Find where the given text appears and provide that cell's center as [X, Y] coordinate. 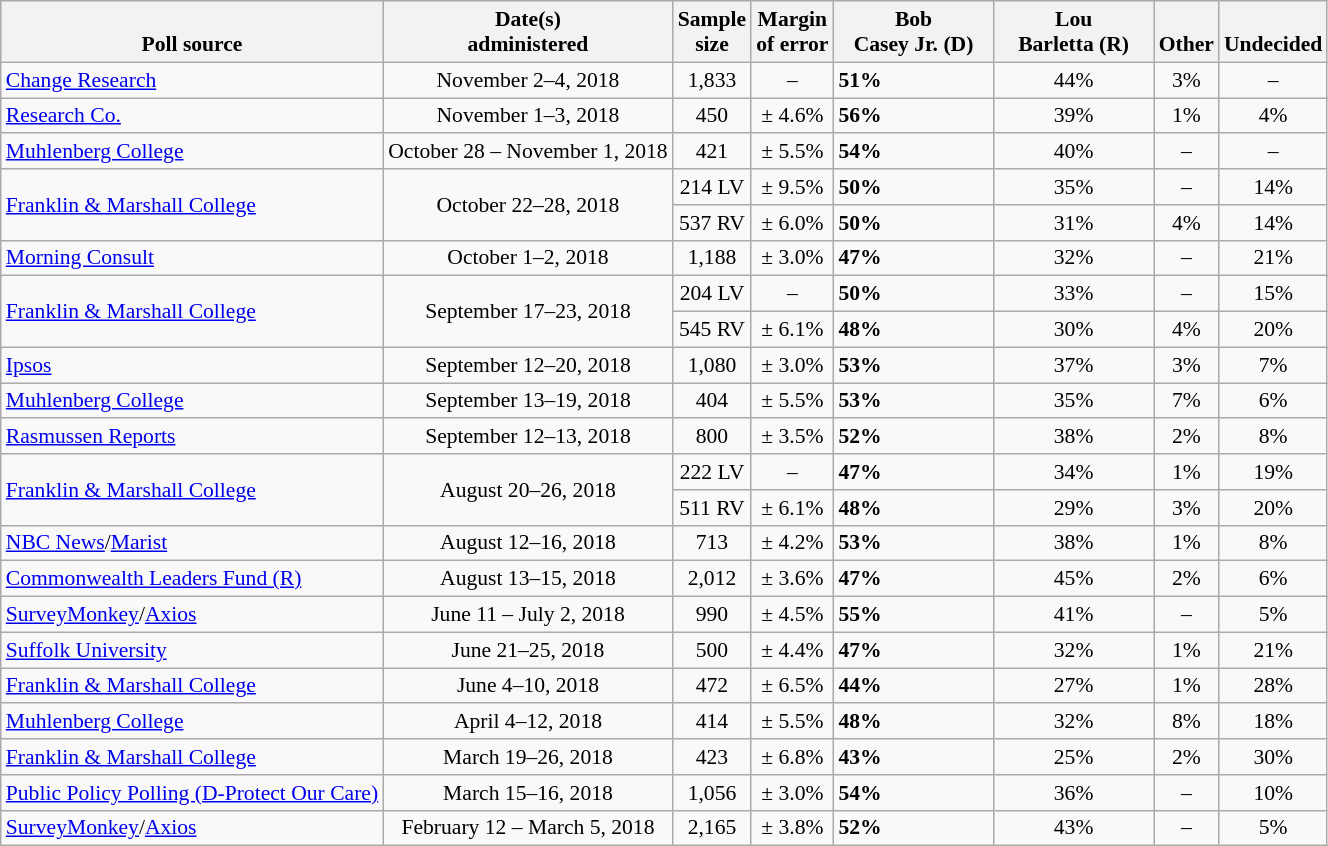
31% [1074, 223]
1,188 [712, 258]
September 12–13, 2018 [528, 437]
September 17–23, 2018 [528, 312]
800 [712, 437]
713 [712, 543]
± 9.5% [792, 187]
Public Policy Polling (D-Protect Our Care) [192, 793]
2,012 [712, 579]
222 LV [712, 472]
September 13–19, 2018 [528, 401]
1,080 [712, 365]
± 4.4% [792, 650]
56% [913, 116]
18% [1273, 722]
33% [1074, 294]
November 1–3, 2018 [528, 116]
25% [1074, 757]
± 6.5% [792, 686]
10% [1273, 793]
March 15–16, 2018 [528, 793]
BobCasey Jr. (D) [913, 32]
39% [1074, 116]
October 1–2, 2018 [528, 258]
September 12–20, 2018 [528, 365]
1,056 [712, 793]
± 3.6% [792, 579]
414 [712, 722]
37% [1074, 365]
27% [1074, 686]
Date(s)administered [528, 32]
45% [1074, 579]
August 13–15, 2018 [528, 579]
Change Research [192, 80]
± 4.2% [792, 543]
June 4–10, 2018 [528, 686]
28% [1273, 686]
Research Co. [192, 116]
Morning Consult [192, 258]
Rasmussen Reports [192, 437]
Samplesize [712, 32]
October 22–28, 2018 [528, 204]
421 [712, 152]
Undecided [1273, 32]
Poll source [192, 32]
March 19–26, 2018 [528, 757]
± 4.6% [792, 116]
April 4–12, 2018 [528, 722]
February 12 – March 5, 2018 [528, 828]
511 RV [712, 508]
November 2–4, 2018 [528, 80]
537 RV [712, 223]
Other [1186, 32]
214 LV [712, 187]
NBC News/Marist [192, 543]
October 28 – November 1, 2018 [528, 152]
LouBarletta (R) [1074, 32]
29% [1074, 508]
55% [913, 615]
500 [712, 650]
August 20–26, 2018 [528, 490]
15% [1273, 294]
Commonwealth Leaders Fund (R) [192, 579]
34% [1074, 472]
± 6.0% [792, 223]
August 12–16, 2018 [528, 543]
36% [1074, 793]
404 [712, 401]
990 [712, 615]
± 3.5% [792, 437]
19% [1273, 472]
June 21–25, 2018 [528, 650]
41% [1074, 615]
June 11 – July 2, 2018 [528, 615]
Marginof error [792, 32]
± 3.8% [792, 828]
40% [1074, 152]
423 [712, 757]
Suffolk University [192, 650]
472 [712, 686]
545 RV [712, 330]
2,165 [712, 828]
51% [913, 80]
1,833 [712, 80]
± 6.8% [792, 757]
± 4.5% [792, 615]
Ipsos [192, 365]
204 LV [712, 294]
450 [712, 116]
